Identify which cell holds the provided text, then report its (X, Y) central coordinate. 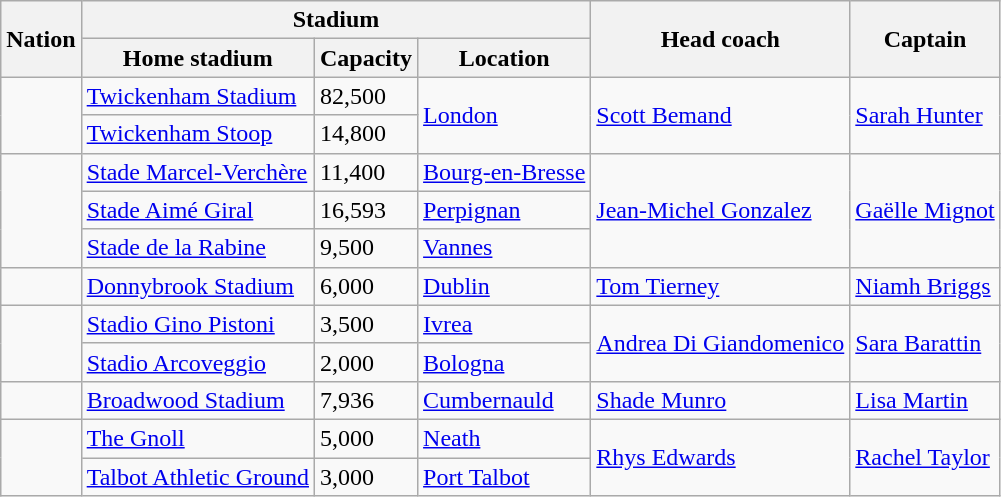
Shade Munro (720, 400)
Location (504, 58)
Broadwood Stadium (198, 400)
Gaëlle Mignot (925, 210)
11,400 (366, 172)
Stade Marcel-Verchère (198, 172)
3,000 (366, 477)
Andrea Di Giandomenico (720, 343)
Captain (925, 39)
Vannes (504, 248)
Nation (41, 39)
14,800 (366, 134)
Sarah Hunter (925, 115)
Stade Aimé Giral (198, 210)
6,000 (366, 286)
Neath (504, 438)
9,500 (366, 248)
Donnybrook Stadium (198, 286)
Bologna (504, 362)
Twickenham Stadium (198, 96)
London (504, 115)
Sara Barattin (925, 343)
Head coach (720, 39)
Talbot Athletic Ground (198, 477)
3,500 (366, 324)
Home stadium (198, 58)
Niamh Briggs (925, 286)
Twickenham Stoop (198, 134)
Port Talbot (504, 477)
Jean-Michel Gonzalez (720, 210)
Stade de la Rabine (198, 248)
Stadium (336, 20)
Stadio Gino Pistoni (198, 324)
Tom Tierney (720, 286)
5,000 (366, 438)
Bourg-en-Bresse (504, 172)
82,500 (366, 96)
2,000 (366, 362)
Stadio Arcoveggio (198, 362)
Rachel Taylor (925, 457)
Lisa Martin (925, 400)
Ivrea (504, 324)
Perpignan (504, 210)
16,593 (366, 210)
Scott Bemand (720, 115)
7,936 (366, 400)
Cumbernauld (504, 400)
Capacity (366, 58)
Rhys Edwards (720, 457)
Dublin (504, 286)
The Gnoll (198, 438)
